Detect which cell encompasses the target text, then output its (X, Y) center coordinate. 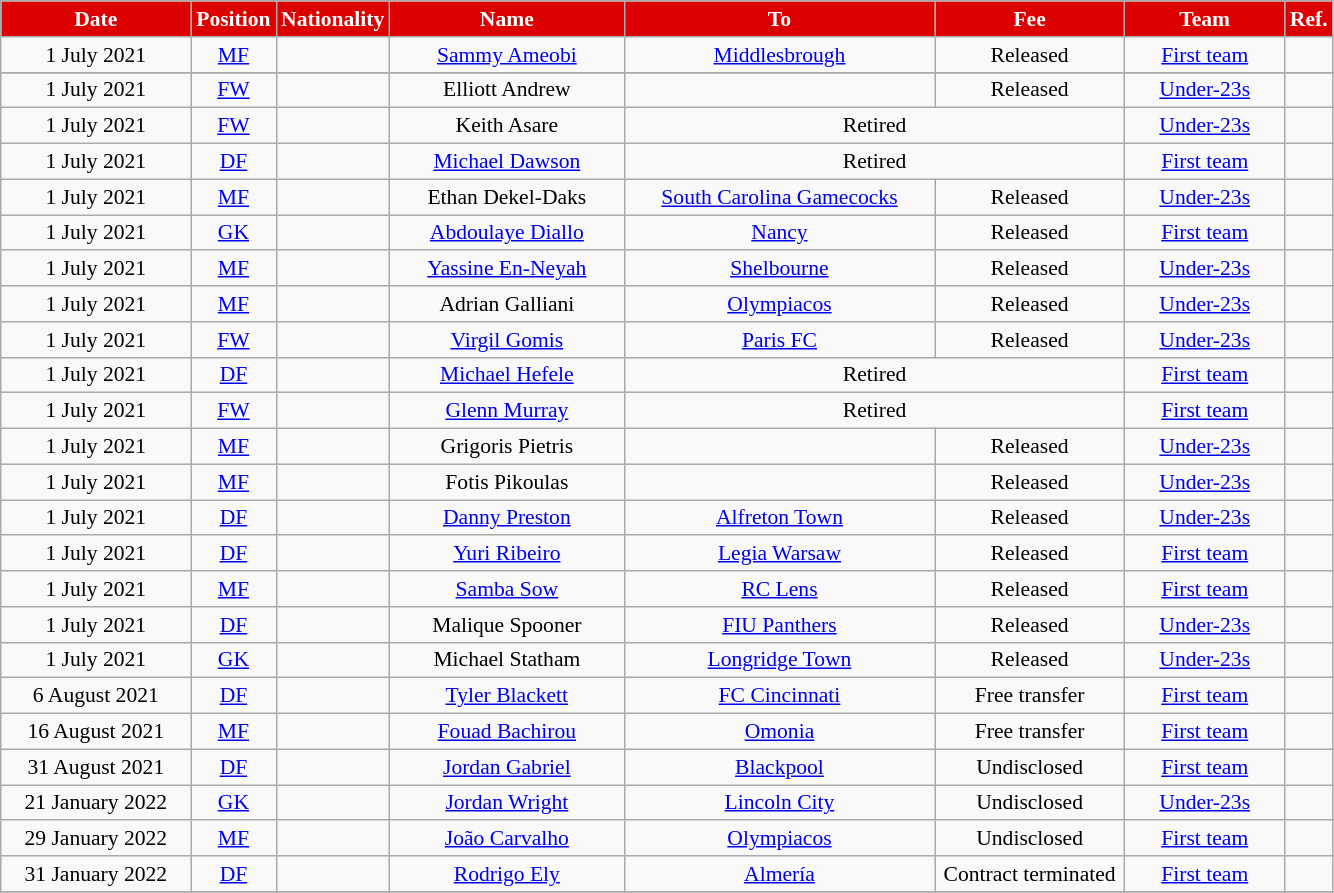
FC Cincinnati (779, 696)
Paris FC (779, 340)
Position (234, 19)
Keith Asare (506, 126)
Rodrigo Ely (506, 874)
Blackpool (779, 767)
Fee (1030, 19)
Danny Preston (506, 518)
Jordan Wright (506, 803)
Virgil Gomis (506, 340)
Date (96, 19)
Michael Hefele (506, 375)
Alfreton Town (779, 518)
João Carvalho (506, 839)
31 August 2021 (96, 767)
Nationality (332, 19)
Team (1205, 19)
6 August 2021 (96, 696)
31 January 2022 (96, 874)
Fotis Pikoulas (506, 482)
FIU Panthers (779, 625)
Contract terminated (1030, 874)
Lincoln City (779, 803)
Omonia (779, 732)
Samba Sow (506, 589)
Ref. (1309, 19)
Abdoulaye Diallo (506, 233)
Elliott Andrew (506, 90)
Glenn Murray (506, 411)
Yassine En-Neyah (506, 269)
Name (506, 19)
South Carolina Gamecocks (779, 197)
Malique Spooner (506, 625)
Jordan Gabriel (506, 767)
Nancy (779, 233)
To (779, 19)
Yuri Ribeiro (506, 554)
29 January 2022 (96, 839)
Ethan Dekel-Daks (506, 197)
Tyler Blackett (506, 696)
RC Lens (779, 589)
Grigoris Pietris (506, 447)
Legia Warsaw (779, 554)
Michael Dawson (506, 162)
21 January 2022 (96, 803)
Middlesbrough (779, 55)
16 August 2021 (96, 732)
Shelbourne (779, 269)
Sammy Ameobi (506, 55)
Longridge Town (779, 660)
Almería (779, 874)
Fouad Bachirou (506, 732)
Adrian Galliani (506, 304)
Michael Statham (506, 660)
